Return [x, y] of the center of cell containing provided text 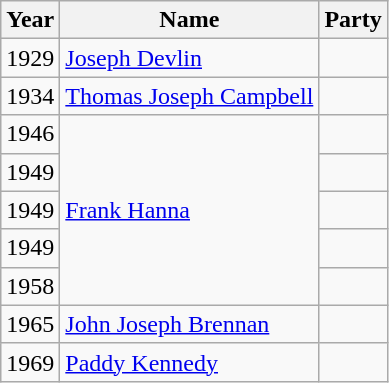
John Joseph Brennan [190, 324]
Frank Hanna [190, 210]
Name [190, 20]
Joseph Devlin [190, 58]
Thomas Joseph Campbell [190, 96]
Paddy Kennedy [190, 362]
1929 [30, 58]
1965 [30, 324]
1958 [30, 286]
Party [353, 20]
1946 [30, 134]
Year [30, 20]
1969 [30, 362]
1934 [30, 96]
